Detect which cell encompasses the target text, then output its (X, Y) center coordinate. 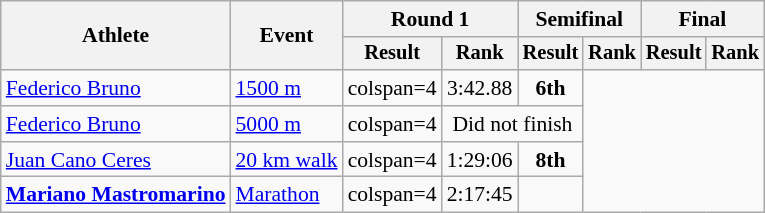
5000 m (287, 124)
Did not finish (513, 124)
Round 1 (430, 19)
20 km walk (287, 160)
Event (287, 36)
Final (702, 19)
Marathon (287, 195)
Semifinal (580, 19)
Athlete (116, 36)
2:17:45 (480, 195)
3:42.88 (480, 88)
1:29:06 (480, 160)
1500 m (287, 88)
8th (551, 160)
6th (551, 88)
Juan Cano Ceres (116, 160)
Mariano Mastromarino (116, 195)
